Detect which cell encompasses the target text, then output its [X, Y] center coordinate. 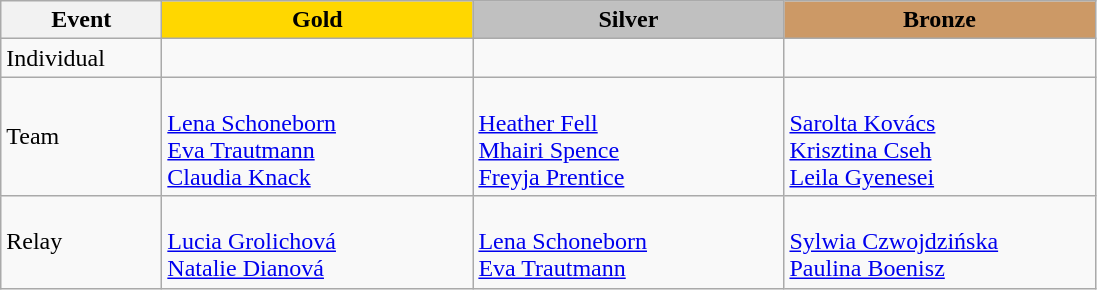
Lena Schoneborn Eva Trautmann Claudia Knack [318, 136]
Sylwia Czwojdzińska Paulina Boenisz [940, 242]
Event [82, 20]
Gold [318, 20]
Team [82, 136]
Lena Schoneborn Eva Trautmann [628, 242]
Relay [82, 242]
Lucia Grolichová Natalie Dianová [318, 242]
Bronze [940, 20]
Sarolta Kovács Krisztina Cseh Leila Gyenesei [940, 136]
Silver [628, 20]
Heather Fell Mhairi Spence Freyja Prentice [628, 136]
Individual [82, 58]
